Determine the [x, y] coordinate at the center of the cell enclosing the given text.  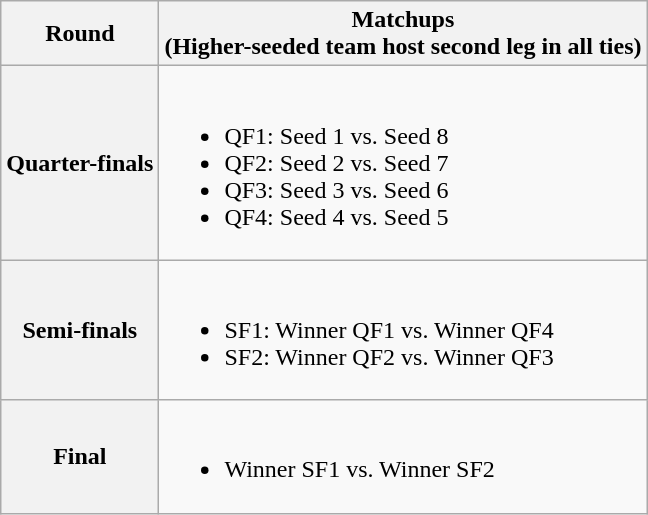
Final [80, 456]
Round [80, 34]
SF1: Winner QF1 vs. Winner QF4SF2: Winner QF2 vs. Winner QF3 [403, 330]
Matchups(Higher-seeded team host second leg in all ties) [403, 34]
Semi-finals [80, 330]
Winner SF1 vs. Winner SF2 [403, 456]
QF1: Seed 1 vs. Seed 8QF2: Seed 2 vs. Seed 7QF3: Seed 3 vs. Seed 6QF4: Seed 4 vs. Seed 5 [403, 163]
Quarter-finals [80, 163]
